Identify which cell holds the provided text, then report its (x, y) central coordinate. 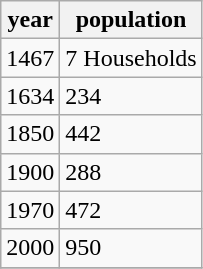
234 (131, 96)
950 (131, 248)
472 (131, 210)
1634 (30, 96)
2000 (30, 248)
year (30, 20)
1467 (30, 58)
population (131, 20)
1970 (30, 210)
288 (131, 172)
442 (131, 134)
1850 (30, 134)
7 Households (131, 58)
1900 (30, 172)
